Output the (x, y) coordinate of the center of the cell containing the given text.  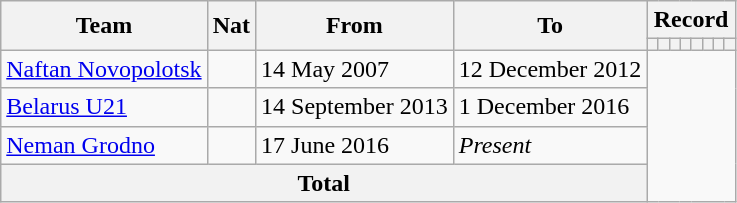
17 June 2016 (355, 145)
14 September 2013 (355, 107)
Total (324, 183)
12 December 2012 (550, 69)
Present (550, 145)
14 May 2007 (355, 69)
Record (691, 20)
1 December 2016 (550, 107)
Nat (231, 26)
Belarus U21 (104, 107)
Neman Grodno (104, 145)
From (355, 26)
To (550, 26)
Team (104, 26)
Naftan Novopolotsk (104, 69)
